Return the (x, y) coordinate for the center point of the cell that contains the specified text.  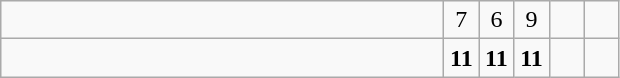
7 (462, 20)
9 (532, 20)
6 (496, 20)
